Provide the (X, Y) coordinate of the cell's center where the given text is located.  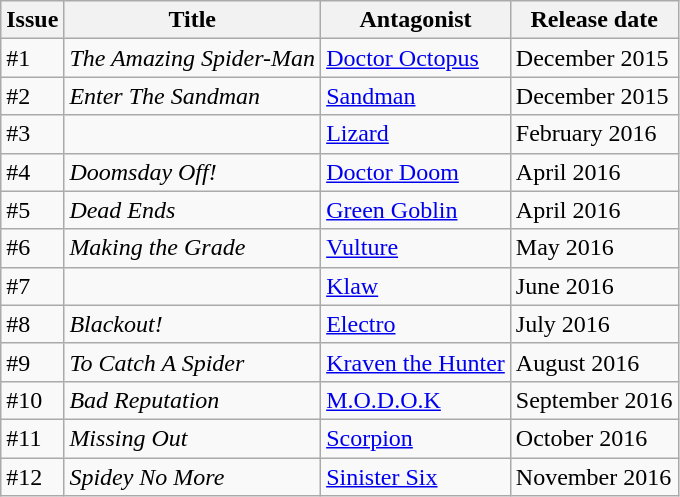
Spidey No More (192, 477)
May 2016 (594, 248)
Issue (32, 20)
The Amazing Spider-Man (192, 58)
July 2016 (594, 324)
Klaw (416, 286)
Sinister Six (416, 477)
Doomsday Off! (192, 172)
Making the Grade (192, 248)
August 2016 (594, 362)
#6 (32, 248)
#4 (32, 172)
Sandman (416, 96)
#10 (32, 400)
#7 (32, 286)
October 2016 (594, 438)
#9 (32, 362)
Enter The Sandman (192, 96)
Green Goblin (416, 210)
M.O.D.O.K (416, 400)
Dead Ends (192, 210)
Electro (416, 324)
Missing Out (192, 438)
#5 (32, 210)
Doctor Doom (416, 172)
#8 (32, 324)
#3 (32, 134)
Scorpion (416, 438)
June 2016 (594, 286)
Kraven the Hunter (416, 362)
Lizard (416, 134)
September 2016 (594, 400)
Doctor Octopus (416, 58)
November 2016 (594, 477)
Blackout! (192, 324)
To Catch A Spider (192, 362)
Vulture (416, 248)
#12 (32, 477)
#1 (32, 58)
#11 (32, 438)
February 2016 (594, 134)
Bad Reputation (192, 400)
#2 (32, 96)
Antagonist (416, 20)
Release date (594, 20)
Title (192, 20)
